Identify which cell holds the provided text, then report its [x, y] central coordinate. 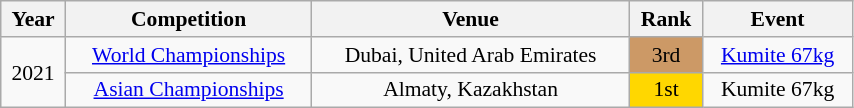
Asian Championships [188, 90]
World Championships [188, 55]
3rd [666, 55]
Venue [471, 19]
Year [34, 19]
Rank [666, 19]
Almaty, Kazakhstan [471, 90]
Competition [188, 19]
Dubai, United Arab Emirates [471, 55]
1st [666, 90]
Event [778, 19]
2021 [34, 72]
